Search for the cell housing the specified text and yield its [X, Y] center coordinate. 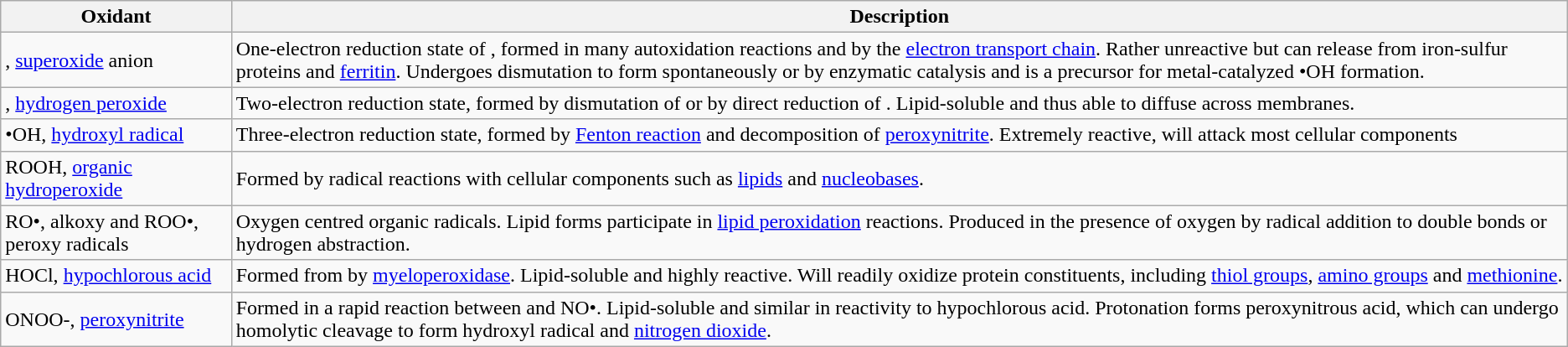
, superoxide anion [116, 60]
ONOO-, peroxynitrite [116, 319]
RO•, alkoxy and ROO•, peroxy radicals [116, 233]
Oxidant [116, 17]
, hydrogen peroxide [116, 103]
•OH, hydroxyl radical [116, 135]
Two-electron reduction state, formed by dismutation of or by direct reduction of . Lipid-soluble and thus able to diffuse across membranes. [900, 103]
Formed by radical reactions with cellular components such as lipids and nucleobases. [900, 178]
Description [900, 17]
HOCl, hypochlorous acid [116, 276]
ROOH, organic hydroperoxide [116, 178]
